From the cell containing the given text, extract its center point as (x, y) coordinate. 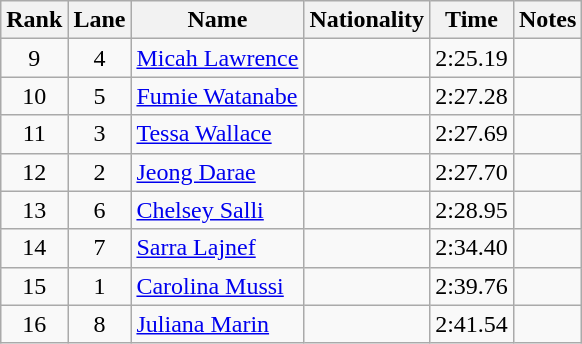
Jeong Darae (218, 172)
11 (34, 134)
Micah Lawrence (218, 58)
Time (472, 20)
Chelsey Salli (218, 210)
10 (34, 96)
3 (100, 134)
6 (100, 210)
2:39.76 (472, 286)
2 (100, 172)
2:41.54 (472, 324)
7 (100, 248)
2:27.70 (472, 172)
2:25.19 (472, 58)
Lane (100, 20)
Name (218, 20)
5 (100, 96)
15 (34, 286)
9 (34, 58)
2:34.40 (472, 248)
Rank (34, 20)
2:27.69 (472, 134)
8 (100, 324)
4 (100, 58)
Fumie Watanabe (218, 96)
16 (34, 324)
Notes (547, 20)
Carolina Mussi (218, 286)
Tessa Wallace (218, 134)
Juliana Marin (218, 324)
13 (34, 210)
2:27.28 (472, 96)
Sarra Lajnef (218, 248)
2:28.95 (472, 210)
1 (100, 286)
14 (34, 248)
12 (34, 172)
Nationality (367, 20)
